Find where the given text appears and provide that cell's center as (X, Y) coordinate. 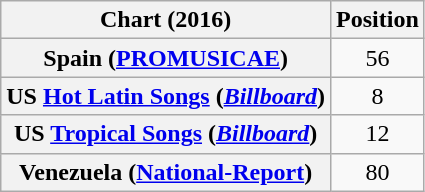
Position (378, 20)
Venezuela (National-Report) (166, 172)
12 (378, 134)
80 (378, 172)
56 (378, 58)
US Tropical Songs (Billboard) (166, 134)
Spain (PROMUSICAE) (166, 58)
Chart (2016) (166, 20)
US Hot Latin Songs (Billboard) (166, 96)
8 (378, 96)
